For the text-containing cell, return its midpoint in (x, y) coordinate format. 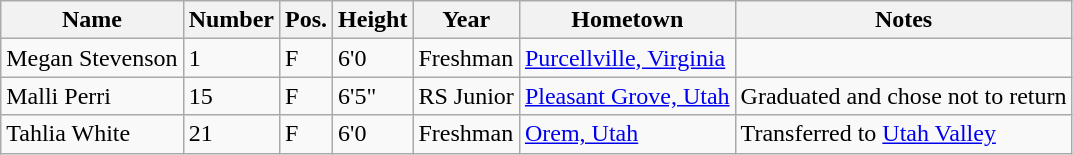
1 (231, 58)
Pleasant Grove, Utah (627, 96)
Name (92, 20)
15 (231, 96)
Tahlia White (92, 134)
Hometown (627, 20)
RS Junior (466, 96)
Transferred to Utah Valley (904, 134)
Graduated and chose not to return (904, 96)
Orem, Utah (627, 134)
Purcellville, Virginia (627, 58)
Pos. (306, 20)
Megan Stevenson (92, 58)
Number (231, 20)
6'5" (373, 96)
Height (373, 20)
Malli Perri (92, 96)
Year (466, 20)
21 (231, 134)
Notes (904, 20)
